Return [x, y] of the center of cell containing provided text 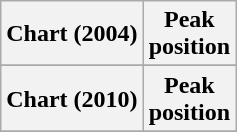
Chart (2004) [72, 34]
Chart (2010) [72, 98]
